Find where the given text appears and provide that cell's center as (x, y) coordinate. 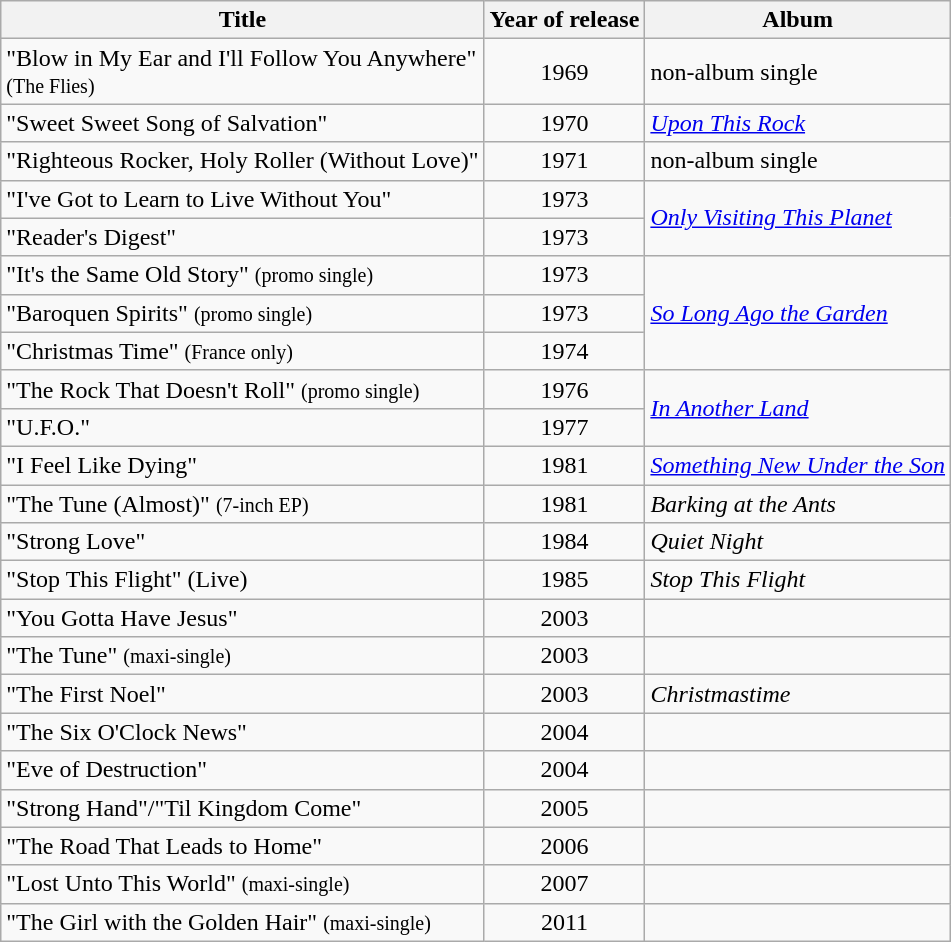
"The First Noel" (242, 694)
1971 (564, 161)
2005 (564, 808)
In Another Land (798, 408)
"The Six O'Clock News" (242, 732)
"Stop This Flight" (Live) (242, 580)
Stop This Flight (798, 580)
"The Rock That Doesn't Roll" (promo single) (242, 389)
2011 (564, 922)
"Eve of Destruction" (242, 770)
So Long Ago the Garden (798, 313)
"The Girl with the Golden Hair" (maxi-single) (242, 922)
Barking at the Ants (798, 503)
"The Road That Leads to Home" (242, 846)
"You Gotta Have Jesus" (242, 618)
"I Feel Like Dying" (242, 465)
"Strong Hand"/"Til Kingdom Come" (242, 808)
1976 (564, 389)
"Baroquen Spirits" (promo single) (242, 313)
Something New Under the Son (798, 465)
"The Tune (Almost)" (7-inch EP) (242, 503)
1985 (564, 580)
2007 (564, 884)
Upon This Rock (798, 123)
2006 (564, 846)
1969 (564, 72)
1974 (564, 351)
"It's the Same Old Story" (promo single) (242, 275)
"Sweet Sweet Song of Salvation" (242, 123)
Christmastime (798, 694)
"Righteous Rocker, Holy Roller (Without Love)" (242, 161)
Title (242, 20)
Only Visiting This Planet (798, 218)
Year of release (564, 20)
"Strong Love" (242, 542)
Quiet Night (798, 542)
1970 (564, 123)
"The Tune" (maxi-single) (242, 656)
1984 (564, 542)
1977 (564, 427)
"Lost Unto This World" (maxi-single) (242, 884)
"Reader's Digest" (242, 237)
"U.F.O." (242, 427)
"I've Got to Learn to Live Without You" (242, 199)
Album (798, 20)
"Christmas Time" (France only) (242, 351)
"Blow in My Ear and I'll Follow You Anywhere"(The Flies) (242, 72)
